Return [x, y] of the center of cell containing provided text 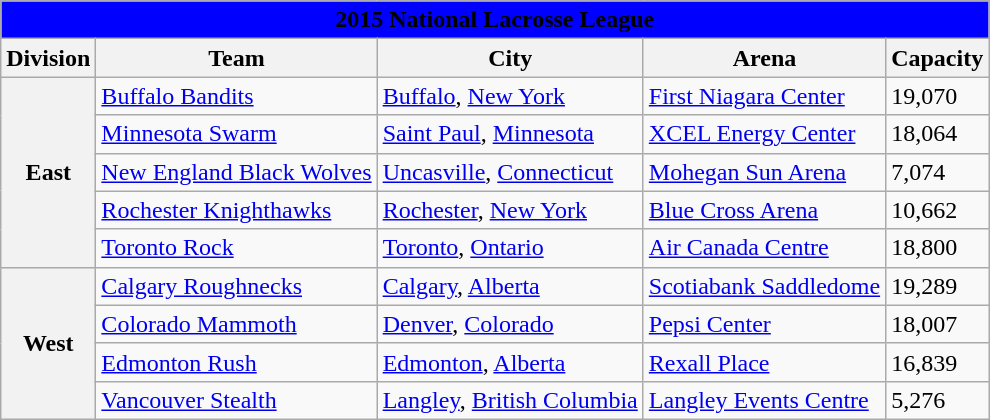
Blue Cross Arena [764, 210]
Calgary Roughnecks [236, 286]
19,070 [938, 96]
XCEL Energy Center [764, 134]
Saint Paul, Minnesota [510, 134]
Vancouver Stealth [236, 400]
10,662 [938, 210]
Edmonton, Alberta [510, 362]
Rochester Knighthawks [236, 210]
Calgary, Alberta [510, 286]
Buffalo Bandits [236, 96]
New England Black Wolves [236, 172]
16,839 [938, 362]
Arena [764, 58]
Edmonton Rush [236, 362]
Buffalo, New York [510, 96]
Rochester, New York [510, 210]
Air Canada Centre [764, 248]
West [48, 343]
Team [236, 58]
Toronto Rock [236, 248]
Mohegan Sun Arena [764, 172]
Rexall Place [764, 362]
Toronto, Ontario [510, 248]
Denver, Colorado [510, 324]
City [510, 58]
Minnesota Swarm [236, 134]
18,064 [938, 134]
18,007 [938, 324]
19,289 [938, 286]
5,276 [938, 400]
East [48, 172]
2015 National Lacrosse League [495, 20]
Division [48, 58]
18,800 [938, 248]
7,074 [938, 172]
Scotiabank Saddledome [764, 286]
Uncasville, Connecticut [510, 172]
Pepsi Center [764, 324]
Colorado Mammoth [236, 324]
Langley Events Centre [764, 400]
Capacity [938, 58]
First Niagara Center [764, 96]
Langley, British Columbia [510, 400]
